Detect which cell encompasses the target text, then output its [x, y] center coordinate. 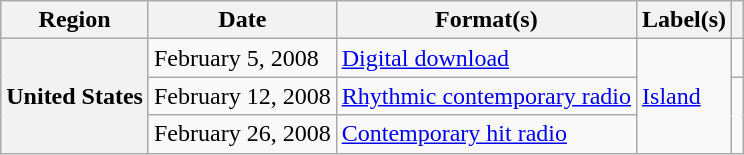
Date [242, 20]
United States [75, 96]
February 12, 2008 [242, 96]
Region [75, 20]
February 5, 2008 [242, 58]
Format(s) [486, 20]
Rhythmic contemporary radio [486, 96]
Contemporary hit radio [486, 134]
Label(s) [684, 20]
Digital download [486, 58]
Island [684, 96]
February 26, 2008 [242, 134]
